Extract the [X, Y] coordinate from the center of the cell holding the provided text.  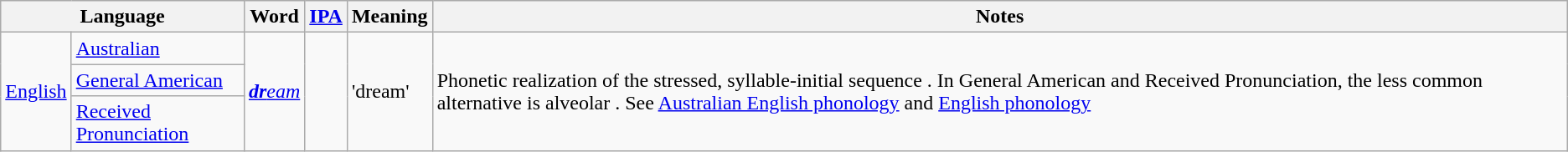
Notes [1000, 17]
Word [274, 17]
General American [157, 80]
Meaning [389, 17]
IPA [327, 17]
English [36, 92]
'dream' [389, 92]
dream [274, 92]
Received Pronunciation [157, 124]
Australian [157, 48]
Language [122, 17]
